Provide the [x, y] coordinate of the cell's center where the given text is located.  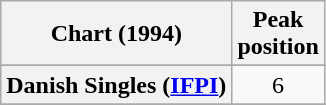
Danish Singles (IFPI) [116, 85]
Peakposition [278, 34]
Chart (1994) [116, 34]
6 [278, 85]
